For the text-containing cell, return its midpoint in (X, Y) coordinate format. 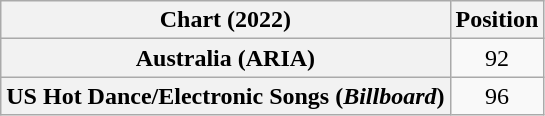
Australia (ARIA) (226, 58)
Chart (2022) (226, 20)
US Hot Dance/Electronic Songs (Billboard) (226, 96)
96 (497, 96)
92 (497, 58)
Position (497, 20)
